Return [X, Y] of the center of cell containing provided text 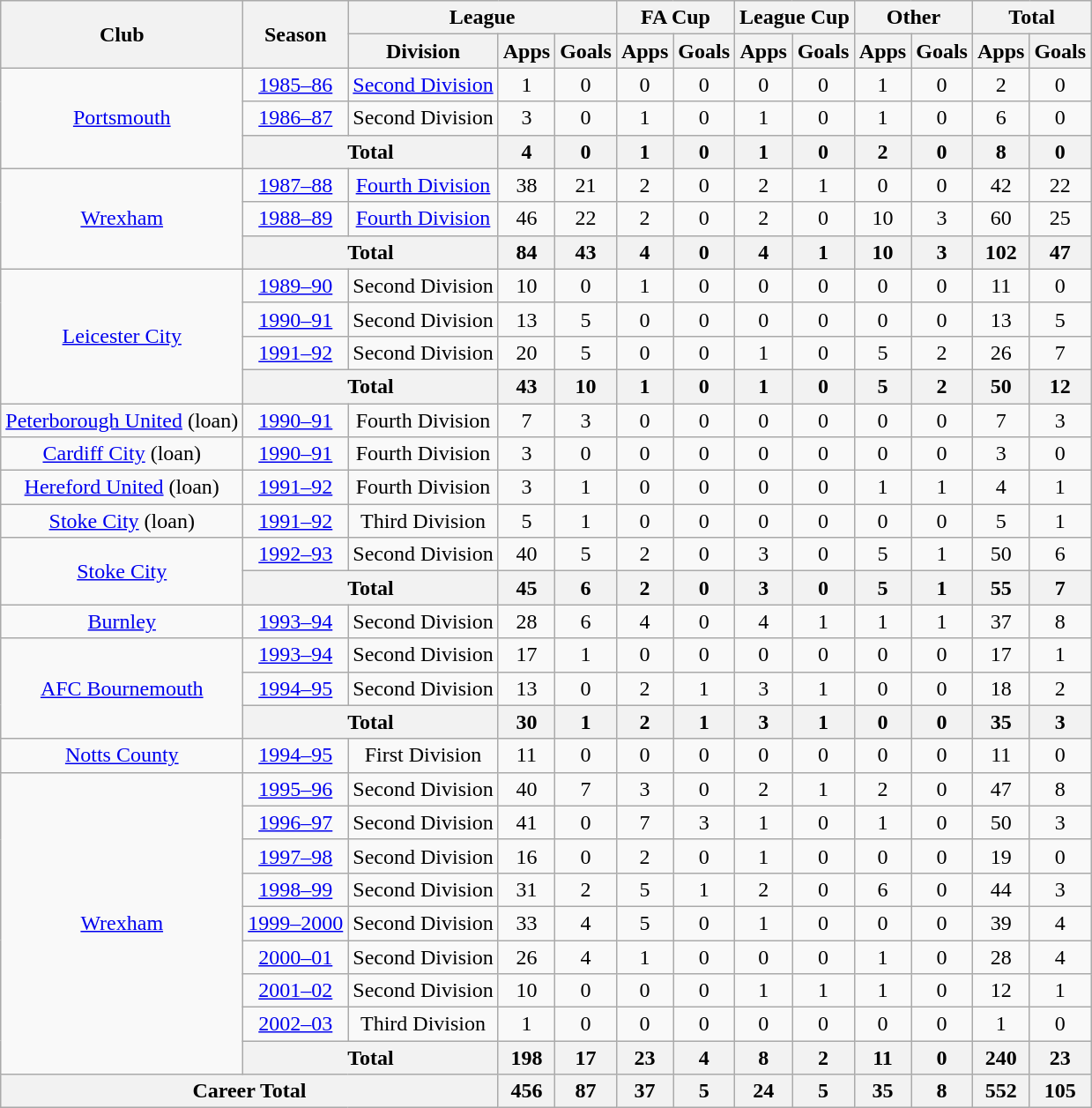
Leicester City [122, 336]
2001–02 [296, 991]
Notts County [122, 755]
24 [763, 1091]
456 [526, 1091]
38 [526, 185]
31 [526, 889]
87 [586, 1091]
1996–97 [296, 822]
1986–87 [296, 118]
First Division [423, 755]
1987–88 [296, 185]
Other [913, 18]
1985–86 [296, 85]
33 [526, 923]
League [483, 18]
19 [1000, 856]
18 [1000, 688]
Career Total [249, 1091]
1989–90 [296, 286]
44 [1000, 889]
Peterborough United (loan) [122, 420]
55 [1000, 588]
1995–96 [296, 789]
1988–89 [296, 219]
Season [296, 34]
552 [1000, 1091]
45 [526, 588]
16 [526, 856]
League Cup [795, 18]
46 [526, 219]
102 [1000, 252]
20 [526, 353]
41 [526, 822]
1997–98 [296, 856]
84 [526, 252]
198 [526, 1058]
FA Cup [675, 18]
105 [1060, 1091]
39 [1000, 923]
30 [526, 722]
Stoke City (loan) [122, 521]
2000–01 [296, 956]
2002–03 [296, 1024]
Hereford United (loan) [122, 487]
25 [1060, 219]
AFC Bournemouth [122, 688]
60 [1000, 219]
Burnley [122, 621]
Cardiff City (loan) [122, 454]
Division [423, 51]
1992–93 [296, 554]
21 [586, 185]
42 [1000, 185]
Stoke City [122, 571]
Portsmouth [122, 118]
Club [122, 34]
1999–2000 [296, 923]
1998–99 [296, 889]
240 [1000, 1058]
